From the cell containing the given text, extract its center point as (x, y) coordinate. 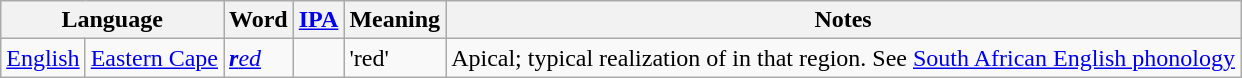
Meaning (395, 20)
Apical; typical realization of in that region. See South African English phonology (844, 58)
Eastern Cape (154, 58)
Word (259, 20)
red (259, 58)
Notes (844, 20)
IPA (318, 20)
Language (112, 20)
English (43, 58)
'red' (395, 58)
